Pinpoint the cell where the given text exists, returning its [X, Y] midpoint coordinate. 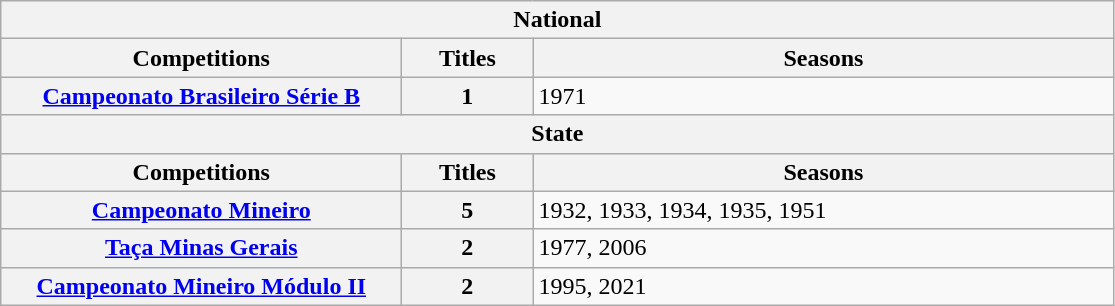
1995, 2021 [824, 286]
National [558, 20]
5 [468, 210]
Taça Minas Gerais [202, 248]
Campeonato Mineiro [202, 210]
Campeonato Mineiro Módulo II [202, 286]
1932, 1933, 1934, 1935, 1951 [824, 210]
1971 [824, 96]
1 [468, 96]
State [558, 134]
1977, 2006 [824, 248]
Campeonato Brasileiro Série B [202, 96]
